Find where the given text appears and provide that cell's center as (X, Y) coordinate. 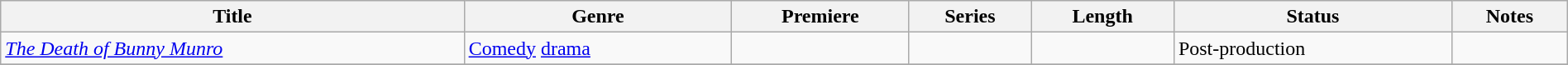
Post-production (1312, 48)
Premiere (820, 17)
Length (1103, 17)
Notes (1509, 17)
The Death of Bunny Munro (232, 48)
Title (232, 17)
Genre (598, 17)
Comedy drama (598, 48)
Status (1312, 17)
Series (970, 17)
